Detect which cell encompasses the target text, then output its [X, Y] center coordinate. 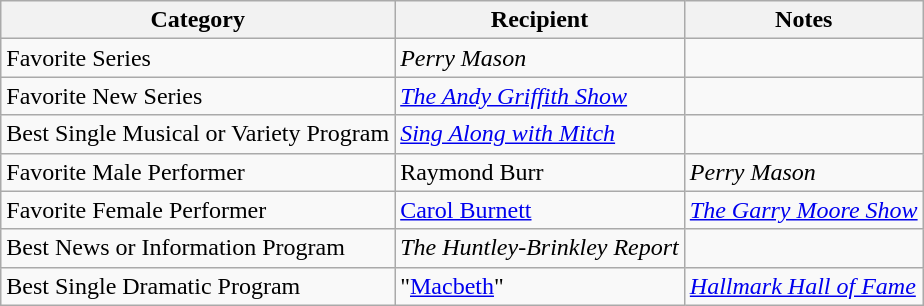
Sing Along with Mitch [540, 134]
Hallmark Hall of Fame [804, 286]
Raymond Burr [540, 172]
The Huntley-Brinkley Report [540, 248]
Favorite Male Performer [198, 172]
"Macbeth" [540, 286]
Recipient [540, 20]
Best Single Musical or Variety Program [198, 134]
Best News or Information Program [198, 248]
Carol Burnett [540, 210]
The Andy Griffith Show [540, 96]
Best Single Dramatic Program [198, 286]
Favorite New Series [198, 96]
Favorite Series [198, 58]
Notes [804, 20]
Category [198, 20]
The Garry Moore Show [804, 210]
Favorite Female Performer [198, 210]
